Find where the given text appears and provide that cell's center as (x, y) coordinate. 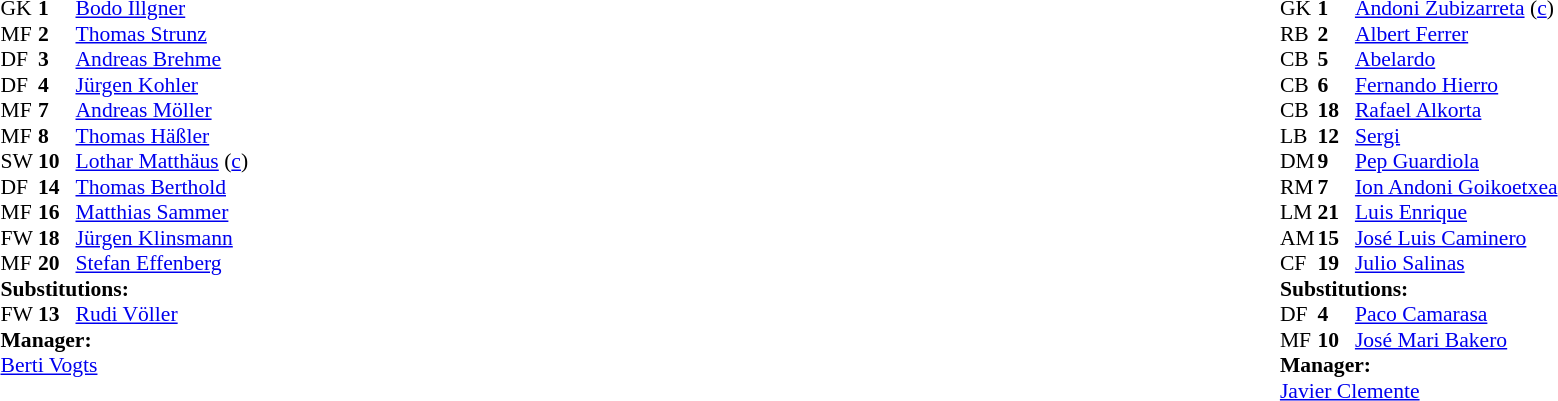
Jürgen Klinsmann (162, 238)
12 (1336, 136)
14 (57, 187)
CF (1299, 263)
Matthias Sammer (162, 213)
Julio Salinas (1456, 263)
LM (1299, 213)
6 (1336, 85)
19 (1336, 263)
SW (19, 161)
3 (57, 59)
Paco Camarasa (1456, 315)
Sergi (1456, 136)
Stefan Effenberg (162, 263)
Berti Vogts (124, 365)
Thomas Berthold (162, 187)
DM (1299, 161)
Rudi Völler (162, 315)
21 (1336, 213)
Lothar Matthäus (c) (162, 161)
Ion Andoni Goikoetxea (1456, 187)
16 (57, 213)
Andreas Möller (162, 111)
Rafael Alkorta (1456, 111)
15 (1336, 238)
RM (1299, 187)
José Luis Caminero (1456, 238)
9 (1336, 161)
13 (57, 315)
Fernando Hierro (1456, 85)
José Mari Bakero (1456, 340)
Abelardo (1456, 59)
Luis Enrique (1456, 213)
Albert Ferrer (1456, 34)
5 (1336, 59)
Thomas Häßler (162, 136)
Thomas Strunz (162, 34)
20 (57, 263)
Pep Guardiola (1456, 161)
LB (1299, 136)
Jürgen Kohler (162, 85)
AM (1299, 238)
8 (57, 136)
Andreas Brehme (162, 59)
RB (1299, 34)
